Search for the cell housing the specified text and yield its (x, y) center coordinate. 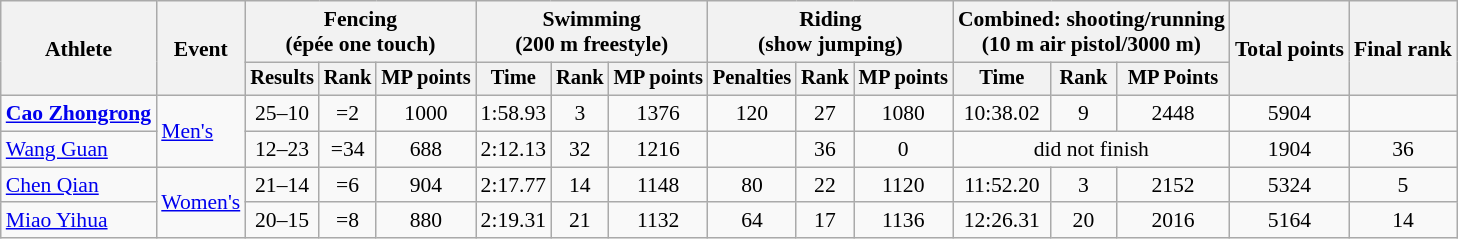
21–14 (282, 185)
Combined: shooting/running(10 m air pistol/3000 m) (1092, 32)
1216 (658, 150)
20 (1084, 221)
5 (1403, 185)
Wang Guan (78, 150)
904 (426, 185)
Cao Zhongrong (78, 114)
=2 (348, 114)
22 (825, 185)
Women's (200, 202)
Athlete (78, 48)
Total points (1290, 48)
80 (752, 185)
Chen Qian (78, 185)
2:17.77 (514, 185)
27 (825, 114)
2:12.13 (514, 150)
=6 (348, 185)
10:38.02 (1002, 114)
21 (580, 221)
688 (426, 150)
5904 (1290, 114)
2:19.31 (514, 221)
1136 (904, 221)
12–23 (282, 150)
1:58.93 (514, 114)
1080 (904, 114)
64 (752, 221)
2016 (1173, 221)
did not finish (1092, 150)
12:26.31 (1002, 221)
1376 (658, 114)
=34 (348, 150)
25–10 (282, 114)
32 (580, 150)
Fencing(épée one touch) (360, 32)
Riding(show jumping) (830, 32)
=8 (348, 221)
Swimming(200 m freestyle) (592, 32)
1132 (658, 221)
1904 (1290, 150)
1120 (904, 185)
5324 (1290, 185)
1148 (658, 185)
2448 (1173, 114)
Men's (200, 132)
120 (752, 114)
Event (200, 48)
Penalties (752, 79)
2152 (1173, 185)
5164 (1290, 221)
9 (1084, 114)
Final rank (1403, 48)
Miao Yihua (78, 221)
0 (904, 150)
11:52.20 (1002, 185)
17 (825, 221)
Results (282, 79)
1000 (426, 114)
880 (426, 221)
MP Points (1173, 79)
20–15 (282, 221)
